Return the (x, y) coordinate for the center point of the cell that contains the specified text.  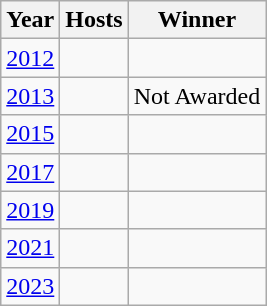
Winner (197, 20)
Hosts (94, 20)
2017 (30, 172)
2015 (30, 134)
Year (30, 20)
2013 (30, 96)
2021 (30, 248)
Not Awarded (197, 96)
2012 (30, 58)
2019 (30, 210)
2023 (30, 286)
